Provide the (x, y) coordinate of the cell's center where the given text is located.  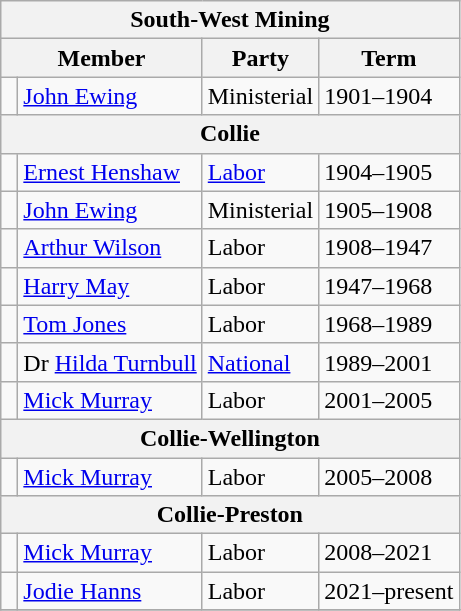
Dr Hilda Turnbull (110, 362)
Jodie Hanns (110, 591)
Tom Jones (110, 324)
Member (102, 58)
Term (389, 58)
1968–1989 (389, 324)
Collie-Wellington (230, 438)
Harry May (110, 286)
Collie (230, 134)
Party (260, 58)
Arthur Wilson (110, 248)
National (260, 362)
South-West Mining (230, 20)
2008–2021 (389, 553)
1905–1908 (389, 210)
Collie-Preston (230, 515)
2005–2008 (389, 477)
2021–present (389, 591)
2001–2005 (389, 400)
1989–2001 (389, 362)
1904–1905 (389, 172)
1901–1904 (389, 96)
Ernest Henshaw (110, 172)
1947–1968 (389, 286)
1908–1947 (389, 248)
